Output the [X, Y] coordinate of the center of the cell containing the given text.  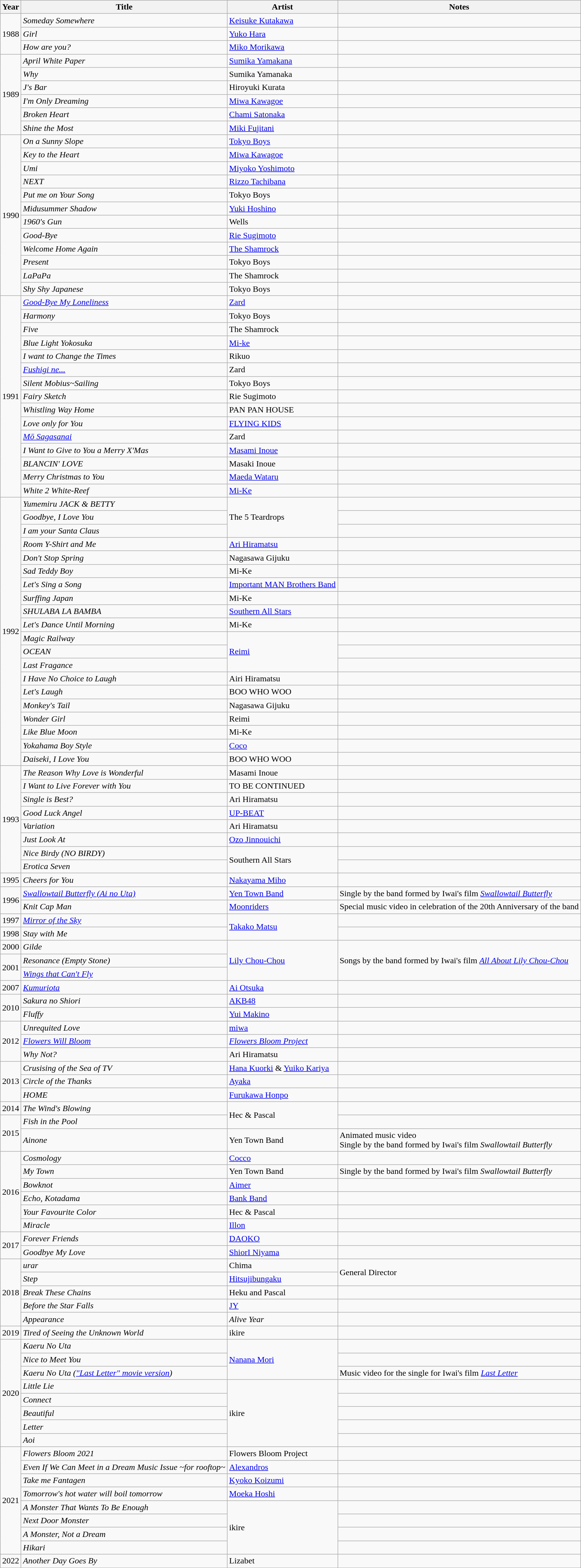
Lily Chou-Chou [282, 960]
1991 [11, 397]
2000 [11, 947]
Rizzo Tachibana [282, 182]
Yuki Hoshino [282, 209]
UP-BEAT [282, 813]
1995 [11, 880]
Chami Satonaka [282, 114]
Whistling Way Home [124, 410]
2007 [11, 987]
HOME [124, 1095]
Let's Dance Until Morning [124, 625]
Flowers Bloom 2021 [124, 1453]
BLANCIN' LOVE [124, 464]
Resonance (Empty Stone) [124, 960]
Nice Birdy (NO BIRDY) [124, 853]
I Have No Choice to Laugh [124, 679]
Goodbye My Love [124, 1252]
Umi [124, 168]
Surffing Japan [124, 598]
Chima [282, 1266]
Your Favourite Color [124, 1212]
Alive Year [282, 1319]
Like Blue Moon [124, 732]
Erotica Seven [124, 867]
Title [124, 7]
Good-Bye My Loneliness [124, 302]
Knit Cap Man [124, 907]
2001 [11, 967]
Silent Mobius~Sailing [124, 383]
Music video for the single for Iwai's film Last Letter [459, 1373]
1998 [11, 934]
Yuko Hara [282, 34]
I'm Only Dreaming [124, 101]
Maeda Wataru [282, 477]
LaPaPa [124, 276]
Merry Christmas to You [124, 477]
Nakayama Miho [282, 880]
1960's Gun [124, 222]
NEXT [124, 182]
Ayaka [282, 1081]
Alexandros [282, 1467]
OCEAN [124, 652]
Put me on Your Song [124, 195]
My Town [124, 1171]
Moonriders [282, 907]
Forever Friends [124, 1238]
Someday Somewhere [124, 20]
Hikari [124, 1548]
Kaeru No Uta [124, 1346]
Miko Morikawa [282, 47]
SHULABA LA BAMBA [124, 611]
Takako Matsu [282, 927]
Next Door Monster [124, 1521]
2018 [11, 1292]
Coco [282, 746]
How are you? [124, 47]
Hitsujibungaku [282, 1279]
Before the Star Falls [124, 1306]
Sumika Yamakana [282, 61]
Magic Railway [124, 638]
Step [124, 1279]
Welcome Home Again [124, 249]
Artist [282, 7]
Kyoko Koizumi [282, 1480]
Let's Sing a Song [124, 584]
A Monster, Not a Dream [124, 1534]
Ai Otsuka [282, 987]
Bank Band [282, 1198]
Cosmology [124, 1158]
Bowknot [124, 1185]
Hana Kuorki & Yuiko Kariya [282, 1068]
Why [124, 74]
2017 [11, 1245]
Fish in the Pool [124, 1122]
Rikuo [282, 356]
Beautiful [124, 1413]
miwa [282, 1028]
Harmony [124, 316]
Furukawa Honpo [282, 1095]
Miracle [124, 1225]
Don't Stop Spring [124, 557]
Letter [124, 1427]
I Want to Give to You a Merry X'Mas [124, 450]
Swallowtail Butterfly (Ai no Uta) [124, 893]
1993 [11, 819]
Ozo Jinnouichi [282, 840]
1992 [11, 632]
Blue Light Yokosuka [124, 343]
Another Day Goes By [124, 1561]
Crusising of the Sea of TV [124, 1068]
Cheers for You [124, 880]
Hiroyuki Kurata [282, 88]
Sumika Yamanaka [282, 74]
Mō Sagasanai [124, 437]
2020 [11, 1393]
JY [282, 1306]
Daiseki, I Love You [124, 759]
On a Sunny Slope [124, 141]
2013 [11, 1081]
Circle of the Thanks [124, 1081]
Fairy Sketch [124, 397]
Echo, Kotadama [124, 1198]
Moeka Hoshi [282, 1494]
The 5 Teardrops [282, 517]
Break These Chains [124, 1292]
Mirror of the Sky [124, 920]
Tired of Seeing the Unknown World [124, 1333]
Mi-ke [282, 343]
ShiorI Niyama [282, 1252]
PAN PAN HOUSE [282, 410]
Aoi [124, 1440]
1996 [11, 900]
Good-Bye [124, 235]
Little Lie [124, 1386]
Yui Makino [282, 1014]
Notes [459, 7]
Fluffy [124, 1014]
Wells [282, 222]
1988 [11, 34]
TO BE CONTINUED [282, 786]
Fushigi ne... [124, 369]
Masaki Inoue [282, 464]
General Director [459, 1272]
Monkey's Tail [124, 705]
FLYING KIDS [282, 423]
Aimer [282, 1185]
I am your Santa Claus [124, 531]
Wings that Can't Fly [124, 974]
Stay with Me [124, 934]
Gilde [124, 947]
Let's Laugh [124, 692]
April White Paper [124, 61]
Nanana Mori [282, 1359]
Key to the Heart [124, 155]
Important MAN Brothers Band [282, 584]
Flowers Will Bloom [124, 1041]
2010 [11, 1007]
Nice to Meet You [124, 1359]
Five [124, 329]
I Want to Live Forever with You [124, 786]
Kaeru No Uta ("Last Letter" movie version) [124, 1373]
Miki Fujitani [282, 128]
2014 [11, 1108]
Single is Best? [124, 799]
Just Look At [124, 840]
2015 [11, 1133]
J's Bar [124, 88]
Midusummer Shadow [124, 209]
Even If We Can Meet in a Dream Music Issue ~for rooftop~ [124, 1467]
Last Fragance [124, 665]
Shine the Most [124, 128]
2016 [11, 1192]
2021 [11, 1500]
urar [124, 1266]
AKB48 [282, 1001]
Sakura no Shiori [124, 1001]
Heku and Pascal [282, 1292]
Ainone [124, 1140]
Variation [124, 826]
2019 [11, 1333]
Yokahama Boy Style [124, 746]
Cocco [282, 1158]
Songs by the band formed by Iwai's film All About Lily Chou-Chou [459, 960]
Miyoko Yoshimoto [282, 168]
Connect [124, 1400]
The Reason Why Love is Wonderful [124, 772]
Love only for You [124, 423]
Kumuriota [124, 987]
Special music video in celebration of the 20th Anniversary of the band [459, 907]
Girl [124, 34]
1990 [11, 215]
Appearance [124, 1319]
Wonder Girl [124, 719]
Unrequited Love [124, 1028]
Year [11, 7]
Good Luck Angel [124, 813]
Keisuke Kutakawa [282, 20]
Yumemiru JACK & BETTY [124, 504]
Lizabet [282, 1561]
Present [124, 262]
DAOKO [282, 1238]
1989 [11, 94]
Take me Fantagen [124, 1480]
Shy Shy Japanese [124, 289]
2012 [11, 1041]
2022 [11, 1561]
Goodbye, I Love You [124, 517]
Animated music videoSingle by the band formed by Iwai's film Swallowtail Butterfly [459, 1140]
Room Y-Shirt and Me [124, 544]
Broken Heart [124, 114]
Tomorrow's hot water will boil tomorrow [124, 1494]
White 2 White-Reef [124, 490]
Airi Hiramatsu [282, 679]
Why Not? [124, 1055]
Sad Teddy Boy [124, 571]
1997 [11, 920]
The Wind's Blowing [124, 1108]
A Monster That Wants To Be Enough [124, 1507]
I want to Change the Times [124, 356]
Illon [282, 1225]
